Capture the cell that displays the provided text and extract its (X, Y) central coordinate. 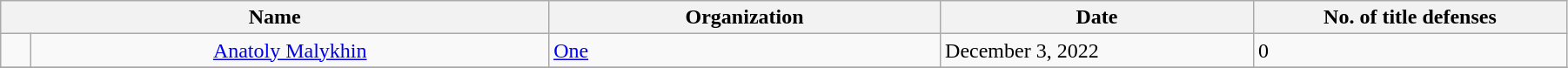
Name (275, 17)
Organization (745, 17)
0 (1410, 51)
December 3, 2022 (1097, 51)
No. of title defenses (1410, 17)
Anatoly Malykhin (291, 51)
Date (1097, 17)
One (745, 51)
